For the text-containing cell, return its midpoint in (X, Y) coordinate format. 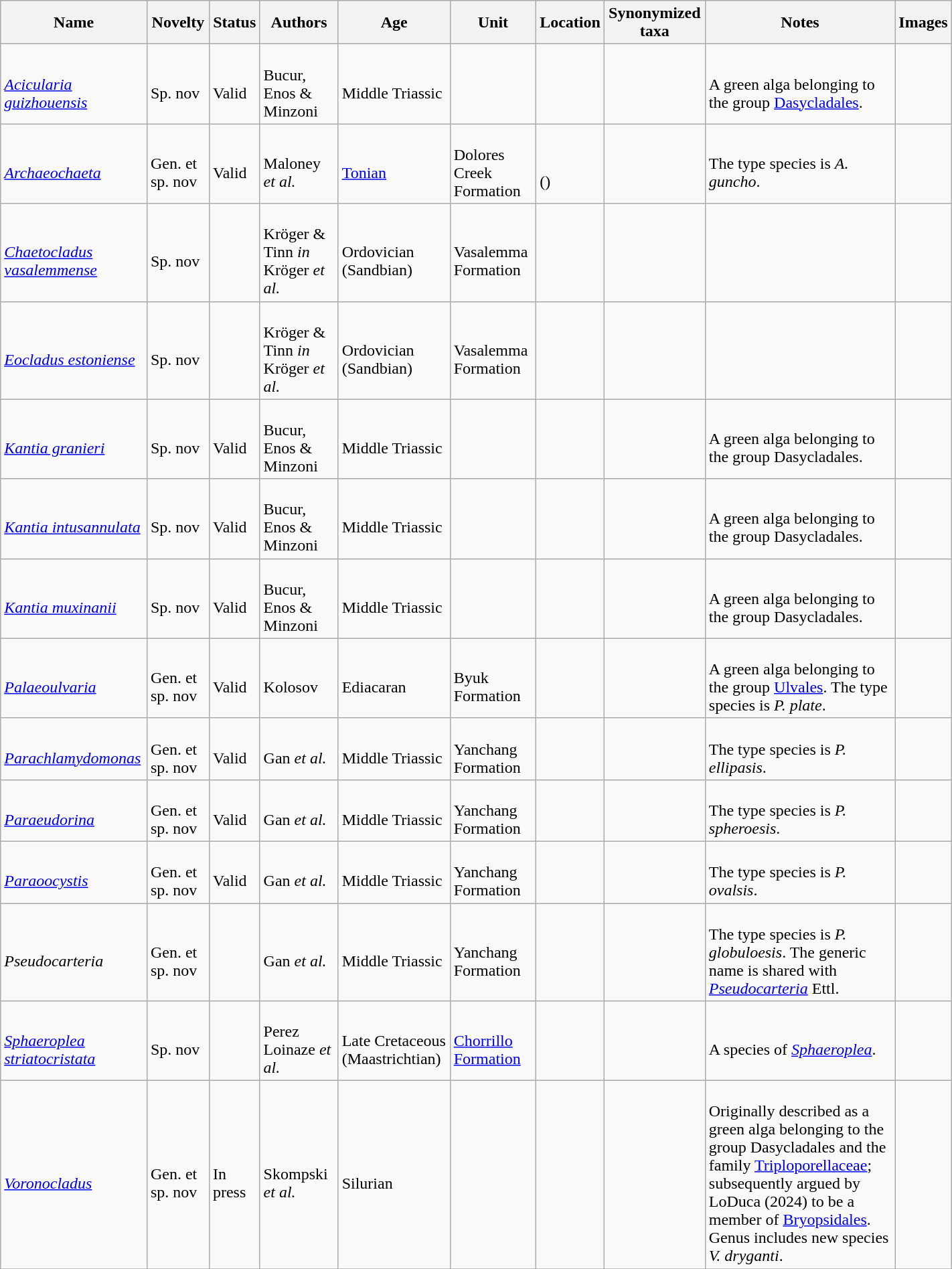
Sphaeroplea striatocristata (74, 1041)
Late Cretaceous (Maastrichtian) (394, 1041)
In press (234, 1175)
Kolosov (299, 678)
Location (570, 23)
Unit (493, 23)
The type species is A. guncho. (800, 163)
Maloney et al. (299, 163)
Silurian (394, 1175)
Kantia intusannulata (74, 518)
Skompski et al. (299, 1175)
Dolores Creek Formation (493, 163)
Tonian (394, 163)
() (570, 163)
Kantia muxinanii (74, 599)
Chorrillo Formation (493, 1041)
Archaeochaeta (74, 163)
Acicularia guizhouensis (74, 84)
Notes (800, 23)
A species of Sphaeroplea. (800, 1041)
The type species is P. globuloesis. The generic name is shared with Pseudocarteria Ettl. (800, 952)
Images (923, 23)
A green alga belonging to the group Ulvales. The type species is P. plate. (800, 678)
The type species is P. spheroesis. (800, 810)
Kantia granieri (74, 439)
Authors (299, 23)
Chaetocladus vasalemmense (74, 252)
Name (74, 23)
Paraoocystis (74, 872)
The type species is P. ovalsis. (800, 872)
Parachlamydomonas (74, 749)
Pseudocarteria (74, 952)
Ediacaran (394, 678)
Age (394, 23)
Paraeudorina (74, 810)
Eocladus estoniense (74, 350)
Palaeoulvaria (74, 678)
Perez Loinaze et al. (299, 1041)
Voronocladus (74, 1175)
The type species is P. ellipasis. (800, 749)
Novelty (178, 23)
Byuk Formation (493, 678)
Synonymized taxa (655, 23)
Status (234, 23)
